For the text-containing cell, return its midpoint in [X, Y] coordinate format. 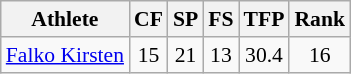
SP [186, 19]
16 [320, 55]
Rank [320, 19]
21 [186, 55]
13 [220, 55]
15 [148, 55]
30.4 [264, 55]
Athlete [65, 19]
TFP [264, 19]
FS [220, 19]
CF [148, 19]
Falko Kirsten [65, 55]
